Identify which cell holds the provided text, then report its (X, Y) central coordinate. 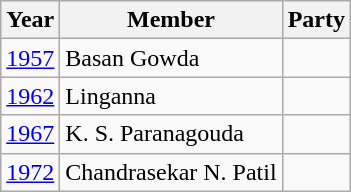
Chandrasekar N. Patil (171, 172)
1957 (30, 58)
Linganna (171, 96)
1967 (30, 134)
Member (171, 20)
1962 (30, 96)
Year (30, 20)
K. S. Paranagouda (171, 134)
1972 (30, 172)
Basan Gowda (171, 58)
Party (316, 20)
